Determine the [X, Y] coordinate at the center of the cell enclosing the given text.  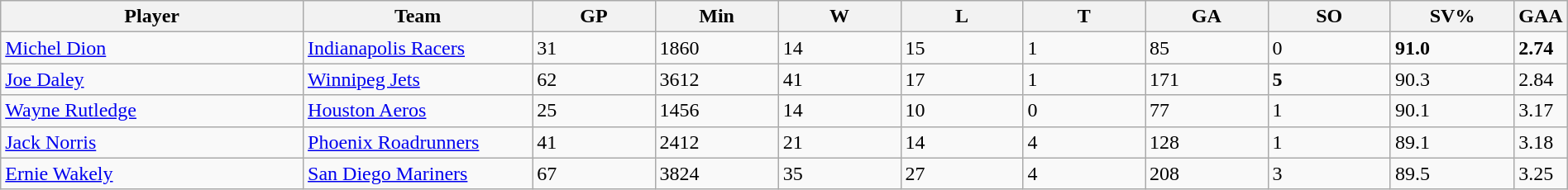
25 [594, 111]
1456 [716, 111]
SV% [1452, 17]
21 [839, 142]
27 [962, 173]
89.5 [1452, 173]
10 [962, 111]
208 [1207, 173]
77 [1207, 111]
GP [594, 17]
Wayne Rutledge [152, 111]
Phoenix Roadrunners [418, 142]
3.17 [1542, 111]
5 [1329, 79]
171 [1207, 79]
2412 [716, 142]
Jack Norris [152, 142]
Joe Daley [152, 79]
Houston Aeros [418, 111]
90.1 [1452, 111]
3.18 [1542, 142]
91.0 [1452, 48]
Min [716, 17]
Team [418, 17]
62 [594, 79]
L [962, 17]
31 [594, 48]
17 [962, 79]
3824 [716, 173]
128 [1207, 142]
15 [962, 48]
T [1084, 17]
3 [1329, 173]
1860 [716, 48]
89.1 [1452, 142]
35 [839, 173]
GA [1207, 17]
3.25 [1542, 173]
85 [1207, 48]
Ernie Wakely [152, 173]
Michel Dion [152, 48]
W [839, 17]
67 [594, 173]
GAA [1542, 17]
90.3 [1452, 79]
Indianapolis Racers [418, 48]
San Diego Mariners [418, 173]
SO [1329, 17]
2.84 [1542, 79]
2.74 [1542, 48]
Player [152, 17]
Winnipeg Jets [418, 79]
3612 [716, 79]
